Scan for the cell matching the given text and deliver its (X, Y) coordinate at center. 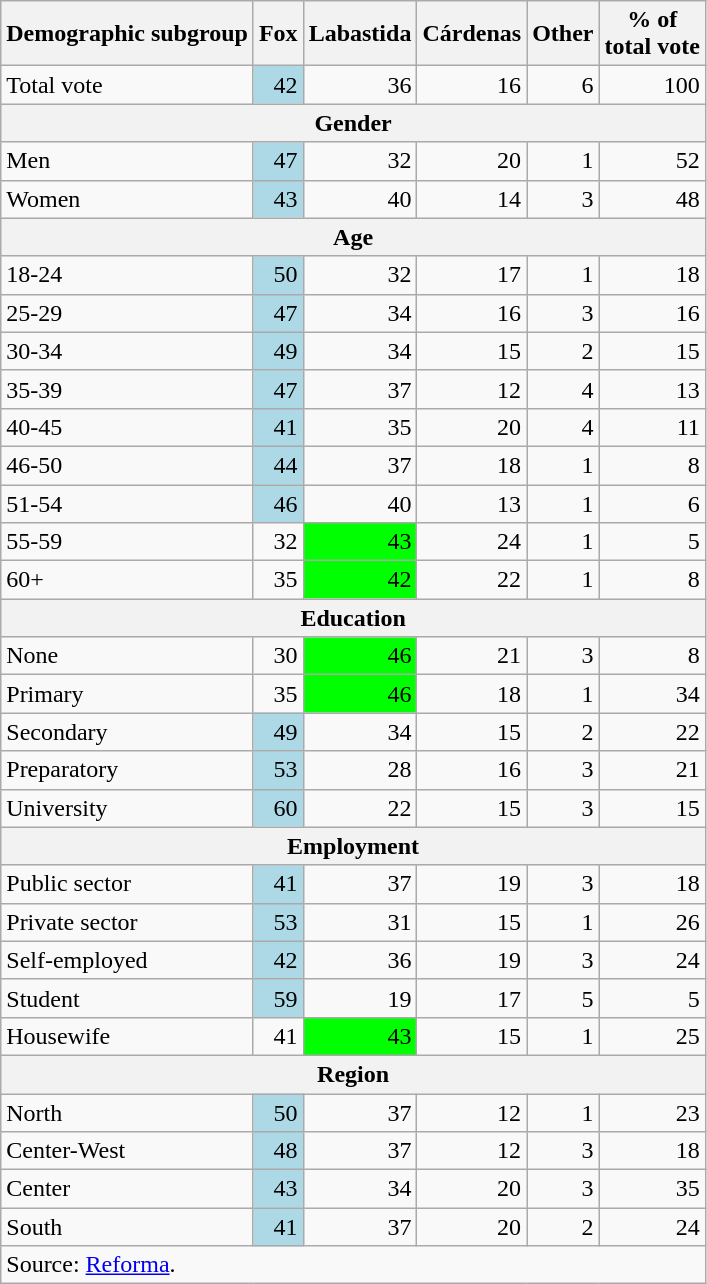
18-24 (128, 275)
40-45 (128, 427)
University (128, 808)
28 (360, 770)
52 (652, 161)
100 (652, 85)
Labastida (360, 34)
25 (652, 1036)
Fox (278, 34)
11 (652, 427)
Public sector (128, 884)
25-29 (128, 313)
Demographic subgroup (128, 34)
Women (128, 199)
55-59 (128, 542)
Center (128, 1189)
59 (278, 998)
Student (128, 998)
Source: Reforma. (354, 1265)
60+ (128, 580)
46-50 (128, 465)
Age (354, 237)
Men (128, 161)
Cárdenas (472, 34)
31 (360, 922)
14 (472, 199)
60 (278, 808)
30 (278, 656)
44 (278, 465)
Self-employed (128, 960)
Center-West (128, 1151)
Gender (354, 123)
Private sector (128, 922)
Primary (128, 694)
Education (354, 618)
51-54 (128, 503)
South (128, 1227)
Other (563, 34)
Housewife (128, 1036)
Region (354, 1074)
None (128, 656)
% oftotal vote (652, 34)
Preparatory (128, 770)
Employment (354, 846)
23 (652, 1113)
North (128, 1113)
Total vote (128, 85)
35-39 (128, 389)
Secondary (128, 732)
30-34 (128, 351)
26 (652, 922)
